Identify which cell holds the provided text, then report its (x, y) central coordinate. 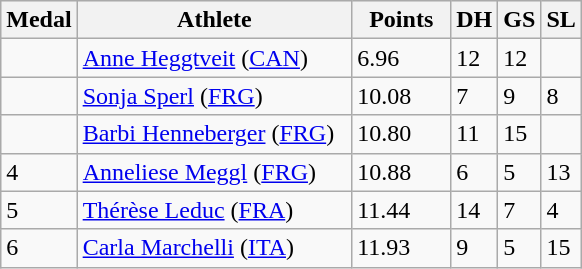
10.80 (402, 134)
13 (561, 172)
Sonja Sperl (FRG) (214, 96)
Carla Marchelli (ITA) (214, 248)
8 (561, 96)
11.44 (402, 210)
Athlete (214, 20)
6.96 (402, 58)
Medal (39, 20)
Anne Heggtveit (CAN) (214, 58)
Points (402, 20)
Anneliese Meggl (FRG) (214, 172)
SL (561, 20)
10.08 (402, 96)
10.88 (402, 172)
11 (474, 134)
Thérèse Leduc (FRA) (214, 210)
Barbi Henneberger (FRG) (214, 134)
GS (520, 20)
11.93 (402, 248)
14 (474, 210)
DH (474, 20)
